Provide the [x, y] coordinate of the cell's center where the given text is located.  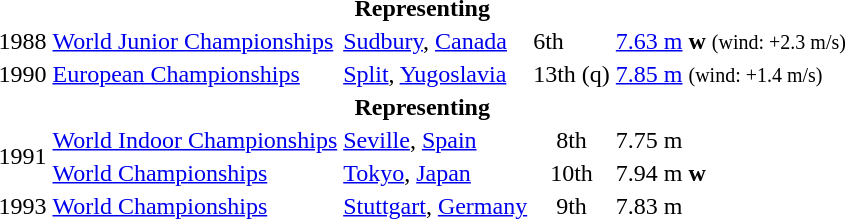
6th [572, 41]
World Junior Championships [195, 41]
World Indoor Championships [195, 140]
13th (q) [572, 74]
10th [572, 173]
World Championships [195, 173]
8th [572, 140]
Split, Yugoslavia [436, 74]
Seville, Spain [436, 140]
Tokyo, Japan [436, 173]
European Championships [195, 74]
Sudbury, Canada [436, 41]
